Scan for the cell matching the given text and deliver its (X, Y) coordinate at center. 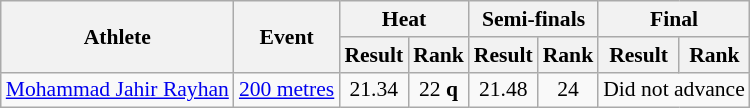
Semi-finals (534, 19)
Heat (404, 19)
200 metres (286, 90)
Event (286, 36)
Final (674, 19)
Did not advance (674, 90)
22 q (438, 90)
21.34 (374, 90)
21.48 (504, 90)
Athlete (118, 36)
24 (568, 90)
Mohammad Jahir Rayhan (118, 90)
